From the cell containing the given text, extract its center point as (x, y) coordinate. 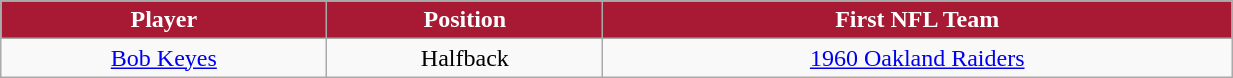
1960 Oakland Raiders (918, 58)
Position (465, 20)
First NFL Team (918, 20)
Halfback (465, 58)
Bob Keyes (164, 58)
Player (164, 20)
